Pinpoint the cell where the given text exists, returning its [X, Y] midpoint coordinate. 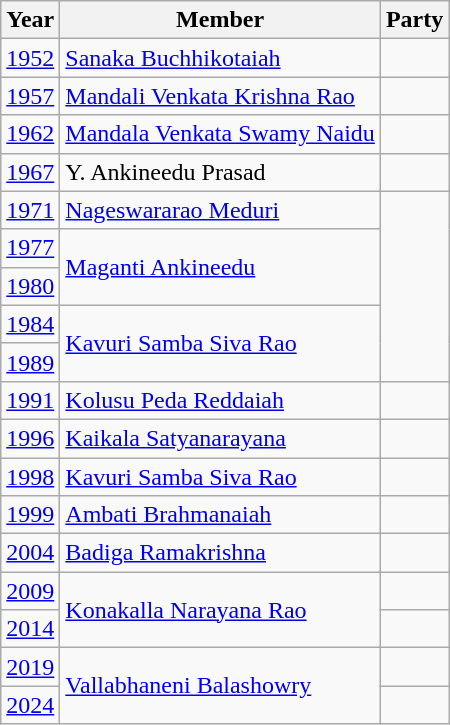
Mandali Venkata Krishna Rao [220, 96]
2004 [30, 553]
1980 [30, 286]
1989 [30, 362]
Badiga Ramakrishna [220, 553]
1967 [30, 172]
1977 [30, 248]
1999 [30, 515]
Kolusu Peda Reddaiah [220, 400]
Kaikala Satyanarayana [220, 438]
2024 [30, 705]
Konakalla Narayana Rao [220, 610]
1991 [30, 400]
Party [414, 20]
1984 [30, 324]
Vallabhaneni Balashowry [220, 686]
2019 [30, 667]
Sanaka Buchhikotaiah [220, 58]
1998 [30, 477]
Ambati Brahmanaiah [220, 515]
1952 [30, 58]
Mandala Venkata Swamy Naidu [220, 134]
2009 [30, 591]
Member [220, 20]
1971 [30, 210]
Y. Ankineedu Prasad [220, 172]
Year [30, 20]
Nageswararao Meduri [220, 210]
1996 [30, 438]
2014 [30, 629]
Maganti Ankineedu [220, 267]
1962 [30, 134]
1957 [30, 96]
